Search for the cell housing the specified text and yield its [X, Y] center coordinate. 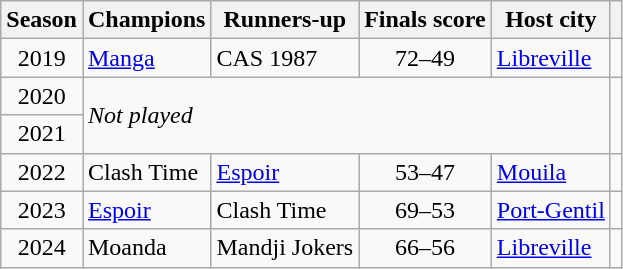
Season [42, 20]
Manga [146, 58]
2019 [42, 58]
2023 [42, 210]
Finals score [426, 20]
Not played [346, 115]
Moanda [146, 248]
Champions [146, 20]
72–49 [426, 58]
2022 [42, 172]
Runners-up [285, 20]
Host city [550, 20]
Port-Gentil [550, 210]
Mandji Jokers [285, 248]
Mouila [550, 172]
2020 [42, 96]
53–47 [426, 172]
69–53 [426, 210]
CAS 1987 [285, 58]
2024 [42, 248]
2021 [42, 134]
66–56 [426, 248]
